Find where the given text appears and provide that cell's center as [x, y] coordinate. 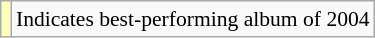
Indicates best-performing album of 2004 [193, 19]
